Identify which cell holds the provided text, then report its (X, Y) central coordinate. 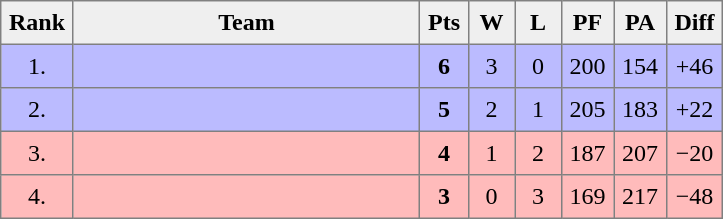
205 (587, 110)
Diff (694, 23)
2. (38, 110)
Team (246, 23)
5 (444, 110)
200 (587, 66)
187 (587, 153)
169 (587, 197)
4 (444, 153)
6 (444, 66)
207 (640, 153)
+46 (694, 66)
PF (587, 23)
Pts (444, 23)
Rank (38, 23)
−20 (694, 153)
217 (640, 197)
1. (38, 66)
+22 (694, 110)
W (491, 23)
3. (38, 153)
4. (38, 197)
PA (640, 23)
154 (640, 66)
183 (640, 110)
−48 (694, 197)
L (538, 23)
